Identify which cell holds the provided text, then report its [x, y] central coordinate. 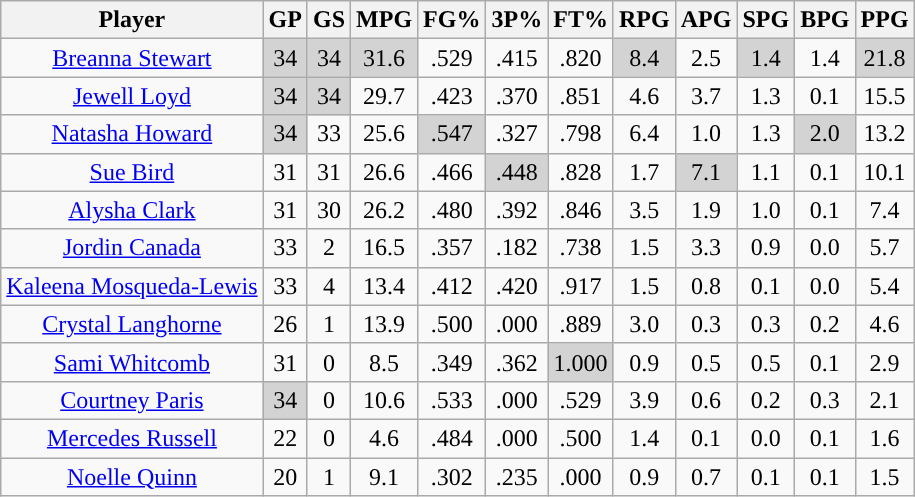
.820 [581, 58]
BPG [825, 20]
Noelle Quinn [132, 477]
MPG [384, 20]
25.6 [384, 134]
Courtney Paris [132, 400]
.448 [517, 172]
13.2 [884, 134]
2 [328, 248]
FG% [452, 20]
.533 [452, 400]
.851 [581, 96]
8.4 [644, 58]
0.8 [706, 286]
.357 [452, 248]
13.9 [384, 324]
2.1 [884, 400]
.415 [517, 58]
1.9 [706, 210]
.547 [452, 134]
PPG [884, 20]
2.9 [884, 362]
.889 [581, 324]
21.8 [884, 58]
Kaleena Mosqueda-Lewis [132, 286]
.392 [517, 210]
30 [328, 210]
.738 [581, 248]
.466 [452, 172]
.182 [517, 248]
31.6 [384, 58]
5.7 [884, 248]
Sue Bird [132, 172]
3P% [517, 20]
FT% [581, 20]
4 [328, 286]
Natasha Howard [132, 134]
0.6 [706, 400]
3.5 [644, 210]
3.7 [706, 96]
.327 [517, 134]
7.1 [706, 172]
.798 [581, 134]
7.4 [884, 210]
.846 [581, 210]
.420 [517, 286]
10.6 [384, 400]
1.000 [581, 362]
.349 [452, 362]
Jewell Loyd [132, 96]
26.2 [384, 210]
SPG [766, 20]
22 [285, 438]
.302 [452, 477]
Crystal Langhorne [132, 324]
8.5 [384, 362]
1.6 [884, 438]
29.7 [384, 96]
13.4 [384, 286]
1.1 [766, 172]
.235 [517, 477]
Mercedes Russell [132, 438]
6.4 [644, 134]
.480 [452, 210]
GS [328, 20]
APG [706, 20]
Jordin Canada [132, 248]
5.4 [884, 286]
.370 [517, 96]
Alysha Clark [132, 210]
3.0 [644, 324]
Sami Whitcomb [132, 362]
.412 [452, 286]
2.5 [706, 58]
1.7 [644, 172]
10.1 [884, 172]
15.5 [884, 96]
RPG [644, 20]
26.6 [384, 172]
20 [285, 477]
16.5 [384, 248]
.423 [452, 96]
.484 [452, 438]
2.0 [825, 134]
GP [285, 20]
9.1 [384, 477]
26 [285, 324]
Player [132, 20]
0.7 [706, 477]
.362 [517, 362]
3.9 [644, 400]
.828 [581, 172]
3.3 [706, 248]
Breanna Stewart [132, 58]
.917 [581, 286]
